Return the [X, Y] coordinate for the center point of the cell that contains the specified text.  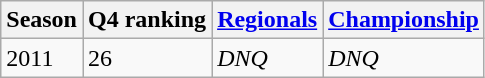
2011 [42, 58]
Q4 ranking [146, 20]
26 [146, 58]
Championship [404, 20]
Season [42, 20]
Regionals [268, 20]
